Find where the given text appears and provide that cell's center as (x, y) coordinate. 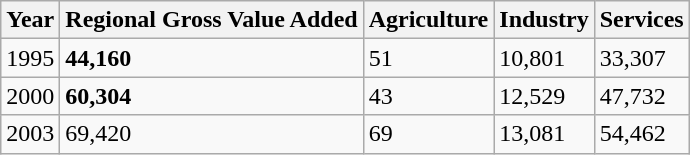
2003 (30, 134)
60,304 (212, 96)
Industry (544, 20)
47,732 (642, 96)
69 (428, 134)
Services (642, 20)
10,801 (544, 58)
Agriculture (428, 20)
2000 (30, 96)
33,307 (642, 58)
1995 (30, 58)
44,160 (212, 58)
Regional Gross Value Added (212, 20)
54,462 (642, 134)
Year (30, 20)
13,081 (544, 134)
12,529 (544, 96)
51 (428, 58)
43 (428, 96)
69,420 (212, 134)
